Determine the (x, y) coordinate at the center of the cell enclosing the given text.  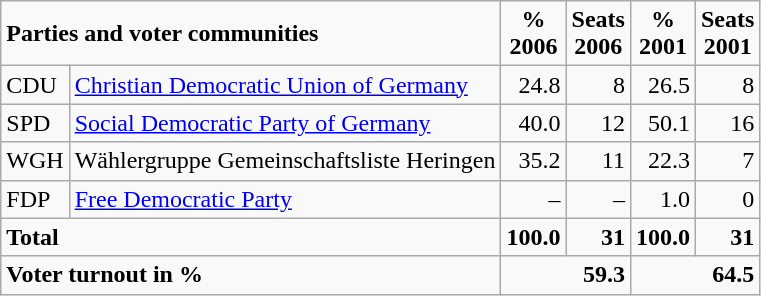
Voter turnout in % (251, 275)
Parties and voter communities (251, 34)
Seats2001 (727, 34)
Wählergruppe Gemeinschaftsliste Heringen (285, 161)
12 (598, 123)
FDP (35, 199)
Free Democratic Party (285, 199)
1.0 (662, 199)
Christian Democratic Union of Germany (285, 85)
64.5 (694, 275)
24.8 (534, 85)
Seats2006 (598, 34)
11 (598, 161)
50.1 (662, 123)
Total (251, 237)
Social Democratic Party of Germany (285, 123)
26.5 (662, 85)
40.0 (534, 123)
SPD (35, 123)
CDU (35, 85)
35.2 (534, 161)
%2006 (534, 34)
WGH (35, 161)
59.3 (566, 275)
16 (727, 123)
%2001 (662, 34)
7 (727, 161)
22.3 (662, 161)
0 (727, 199)
